Pinpoint the cell where the given text exists, returning its [X, Y] midpoint coordinate. 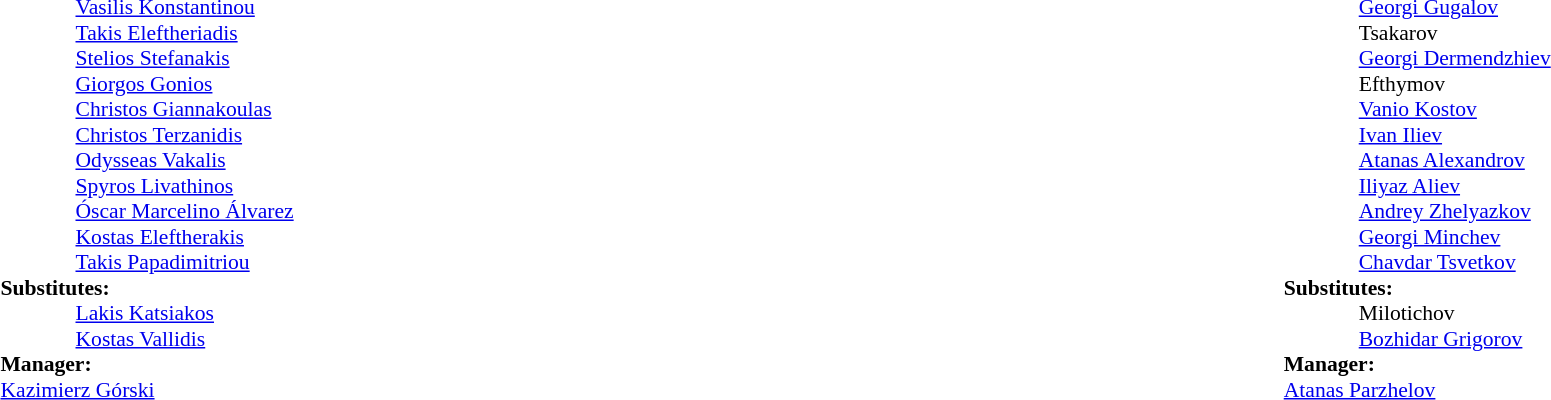
Spyros Livathinos [185, 186]
Christos Terzanidis [185, 135]
Takis Papadimitriou [185, 263]
Óscar Marcelino Álvarez [185, 211]
Tsakarov [1455, 33]
Atanas Alexandrov [1455, 161]
Ivan Iliev [1455, 135]
Georgi Minchev [1455, 237]
Takis Eleftheriadis [185, 33]
Chavdar Tsvetkov [1455, 263]
Georgi Dermendzhiev [1455, 59]
Odysseas Vakalis [185, 161]
Andrey Zhelyazkov [1455, 211]
Lakis Katsiakos [185, 313]
Vanio Kostov [1455, 109]
Kostas Vallidis [185, 339]
Kostas Eleftherakis [185, 237]
Giorgos Gonios [185, 84]
Christos Giannakoulas [185, 109]
Efthymov [1455, 84]
Iliyaz Aliev [1455, 186]
Stelios Stefanakis [185, 59]
Milotichov [1455, 313]
Bozhidar Grigorov [1455, 339]
